Provide the (X, Y) coordinate of the cell's center where the given text is located.  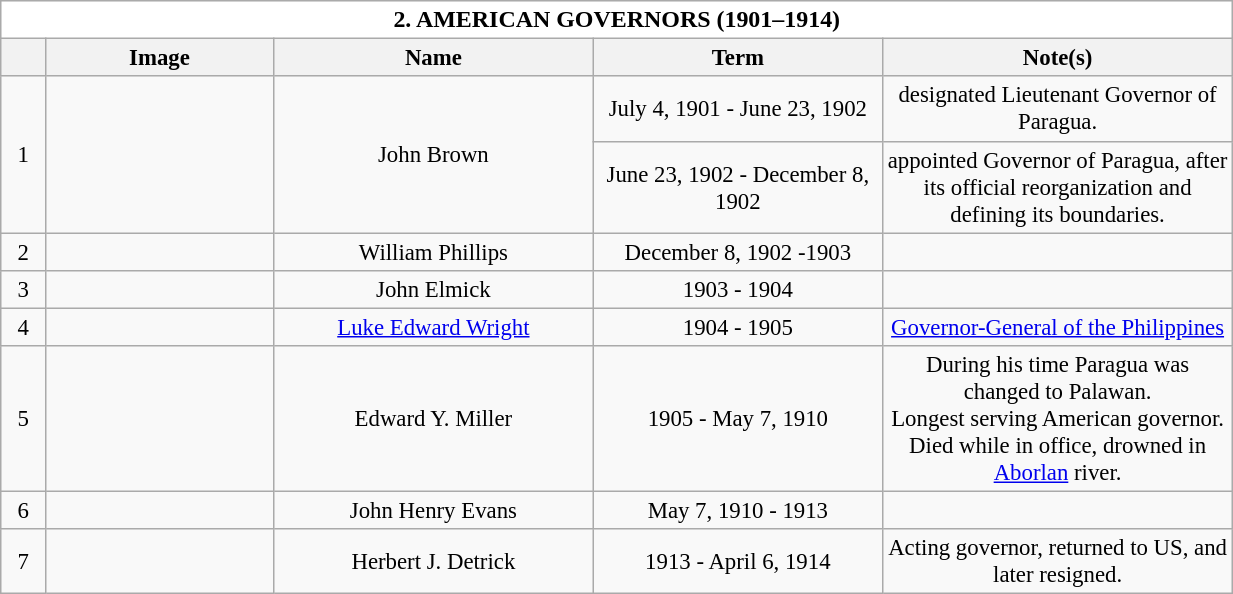
Luke Edward Wright (434, 327)
1903 - 1904 (738, 289)
Edward Y. Miller (434, 419)
June 23, 1902 - December 8, 1902 (738, 187)
Name (434, 58)
2. AMERICAN GOVERNORS (1901–1914) (617, 20)
1905 - May 7, 1910 (738, 419)
1904 - 1905 (738, 327)
1 (24, 155)
6 (24, 510)
5 (24, 419)
Acting governor, returned to US, and later resigned. (1057, 562)
2 (24, 252)
John Elmick (434, 289)
Governor-General of the Philippines (1057, 327)
William Phillips (434, 252)
4 (24, 327)
Image (159, 58)
During his time Paragua was changed to Palawan.Longest serving American governor. Died while in office, drowned in Aborlan river. (1057, 419)
Note(s) (1057, 58)
John Henry Evans (434, 510)
July 4, 1901 - June 23, 1902 (738, 110)
designated Lieutenant Governor of Paragua. (1057, 110)
1913 - April 6, 1914 (738, 562)
Term (738, 58)
May 7, 1910 - 1913 (738, 510)
7 (24, 562)
3 (24, 289)
appointed Governor of Paragua, after its official reorganization and defining its boundaries. (1057, 187)
John Brown (434, 155)
Herbert J. Detrick (434, 562)
December 8, 1902 -1903 (738, 252)
